Return the (x, y) coordinate for the center point of the cell that contains the specified text.  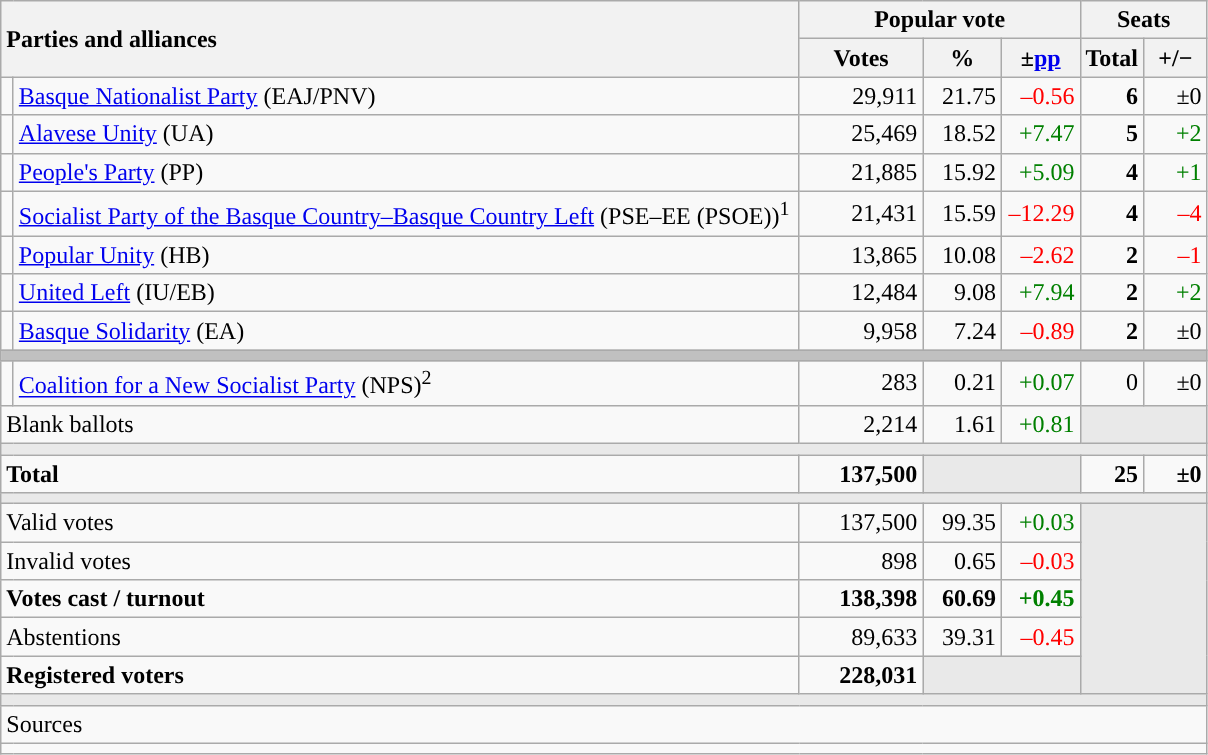
+7.47 (1040, 134)
15.59 (962, 214)
+0.03 (1040, 523)
Abstentions (400, 637)
–0.89 (1040, 331)
6 (1112, 96)
Coalition for a New Socialist Party (NPS)2 (406, 384)
+0.07 (1040, 384)
2,214 (861, 424)
39.31 (962, 637)
12,484 (861, 293)
5 (1112, 134)
–1 (1176, 255)
138,398 (861, 599)
±pp (1040, 58)
99.35 (962, 523)
+0.81 (1040, 424)
Blank ballots (400, 424)
Invalid votes (400, 561)
Sources (604, 724)
United Left (IU/EB) (406, 293)
7.24 (962, 331)
13,865 (861, 255)
9.08 (962, 293)
Valid votes (400, 523)
0.65 (962, 561)
–0.03 (1040, 561)
–0.45 (1040, 637)
0.21 (962, 384)
283 (861, 384)
% (962, 58)
–4 (1176, 214)
9,958 (861, 331)
21.75 (962, 96)
–0.56 (1040, 96)
25,469 (861, 134)
18.52 (962, 134)
0 (1112, 384)
+/− (1176, 58)
60.69 (962, 599)
+7.94 (1040, 293)
Socialist Party of the Basque Country–Basque Country Left (PSE–EE (PSOE))1 (406, 214)
Alavese Unity (UA) (406, 134)
Parties and alliances (400, 39)
Votes (861, 58)
+1 (1176, 172)
–12.29 (1040, 214)
21,885 (861, 172)
898 (861, 561)
228,031 (861, 675)
Popular Unity (HB) (406, 255)
29,911 (861, 96)
+5.09 (1040, 172)
–2.62 (1040, 255)
10.08 (962, 255)
21,431 (861, 214)
Seats (1144, 20)
People's Party (PP) (406, 172)
Basque Nationalist Party (EAJ/PNV) (406, 96)
Votes cast / turnout (400, 599)
+0.45 (1040, 599)
Registered voters (400, 675)
15.92 (962, 172)
25 (1112, 474)
1.61 (962, 424)
Basque Solidarity (EA) (406, 331)
Popular vote (940, 20)
89,633 (861, 637)
